Search for the cell housing the specified text and yield its (X, Y) center coordinate. 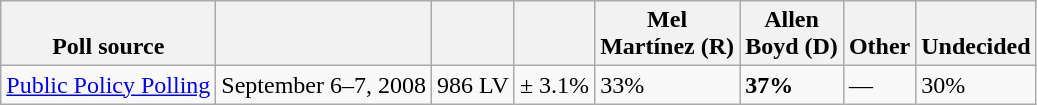
Public Policy Polling (108, 85)
33% (668, 85)
September 6–7, 2008 (324, 85)
Undecided (976, 34)
986 LV (474, 85)
MelMartínez (R) (668, 34)
Poll source (108, 34)
AllenBoyd (D) (792, 34)
— (879, 85)
± 3.1% (554, 85)
Other (879, 34)
30% (976, 85)
37% (792, 85)
